Return [X, Y] of the center of cell containing provided text 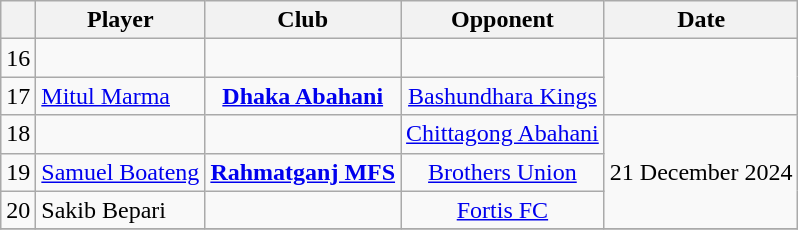
21 December 2024 [701, 172]
Samuel Boateng [120, 172]
Opponent [503, 20]
Bashundhara Kings [503, 96]
16 [18, 58]
Rahmatganj MFS [303, 172]
Mitul Marma [120, 96]
20 [18, 210]
Dhaka Abahani [303, 96]
Brothers Union [503, 172]
17 [18, 96]
19 [18, 172]
Fortis FC [503, 210]
Date [701, 20]
Club [303, 20]
Chittagong Abahani [503, 134]
18 [18, 134]
Sakib Bepari [120, 210]
Player [120, 20]
